Extract the [x, y] coordinate from the center of the cell holding the provided text.  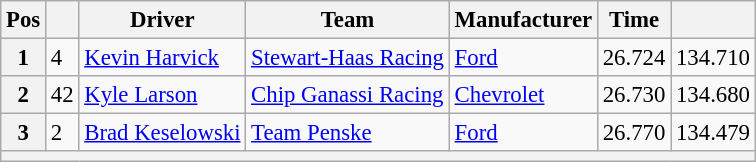
Chip Ganassi Racing [348, 95]
Kevin Harvick [162, 58]
Team Penske [348, 133]
Time [634, 20]
Driver [162, 20]
134.680 [714, 95]
42 [62, 95]
26.770 [634, 133]
26.730 [634, 95]
Team [348, 20]
134.479 [714, 133]
Pos [24, 20]
134.710 [714, 58]
4 [62, 58]
26.724 [634, 58]
Brad Keselowski [162, 133]
Chevrolet [523, 95]
1 [24, 58]
Stewart-Haas Racing [348, 58]
Manufacturer [523, 20]
Kyle Larson [162, 95]
3 [24, 133]
